For the text-containing cell, return its midpoint in (x, y) coordinate format. 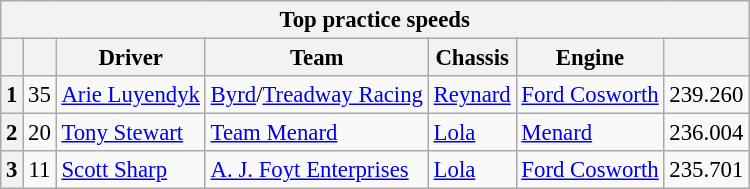
236.004 (706, 133)
Driver (130, 58)
35 (40, 95)
Scott Sharp (130, 170)
Chassis (472, 58)
Menard (590, 133)
Tony Stewart (130, 133)
235.701 (706, 170)
Team (316, 58)
Top practice speeds (375, 20)
Byrd/Treadway Racing (316, 95)
1 (12, 95)
Team Menard (316, 133)
Reynard (472, 95)
11 (40, 170)
Arie Luyendyk (130, 95)
20 (40, 133)
239.260 (706, 95)
2 (12, 133)
3 (12, 170)
Engine (590, 58)
A. J. Foyt Enterprises (316, 170)
